Provide the [x, y] coordinate of the cell's center where the given text is located.  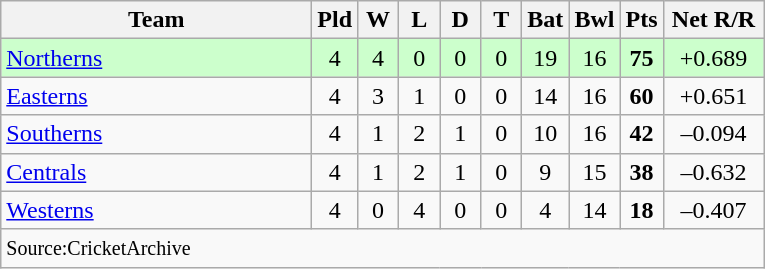
Team [156, 20]
Source:CricketArchive [382, 248]
+0.651 [714, 96]
19 [546, 58]
42 [642, 134]
Northerns [156, 58]
Net R/R [714, 20]
15 [594, 172]
3 [378, 96]
Centrals [156, 172]
T [502, 20]
L [420, 20]
Pld [335, 20]
Pts [642, 20]
–0.632 [714, 172]
9 [546, 172]
Easterns [156, 96]
Westerns [156, 210]
Bat [546, 20]
10 [546, 134]
75 [642, 58]
Bwl [594, 20]
W [378, 20]
18 [642, 210]
Southerns [156, 134]
D [460, 20]
+0.689 [714, 58]
60 [642, 96]
–0.094 [714, 134]
–0.407 [714, 210]
38 [642, 172]
